Determine the (x, y) coordinate at the center of the cell enclosing the given text.  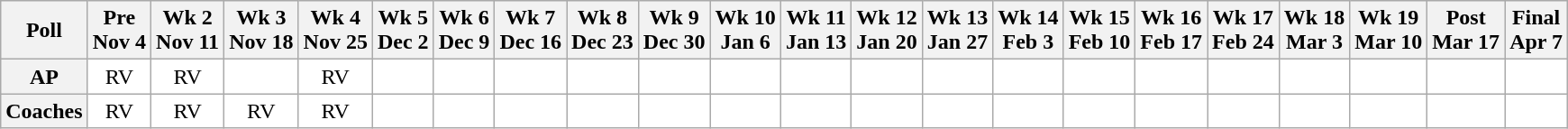
Wk 3Nov 18 (261, 31)
Wk 10Jan 6 (745, 31)
PreNov 4 (119, 31)
Wk 18Mar 3 (1314, 31)
Wk 15Feb 10 (1099, 31)
AP (44, 77)
Wk 17Feb 24 (1244, 31)
Wk 16Feb 17 (1171, 31)
Coaches (44, 111)
Wk 14Feb 3 (1028, 31)
Wk 5Dec 2 (403, 31)
FinalApr 7 (1536, 31)
PostMar 17 (1466, 31)
Wk 2Nov 11 (187, 31)
Wk 4Nov 25 (335, 31)
Wk 9Dec 30 (674, 31)
Poll (44, 31)
Wk 13Jan 27 (957, 31)
Wk 12Jan 20 (887, 31)
Wk 11Jan 13 (816, 31)
Wk 19Mar 10 (1389, 31)
Wk 7Dec 16 (531, 31)
Wk 6Dec 9 (464, 31)
Wk 8Dec 23 (603, 31)
